Detect which cell encompasses the target text, then output its (X, Y) center coordinate. 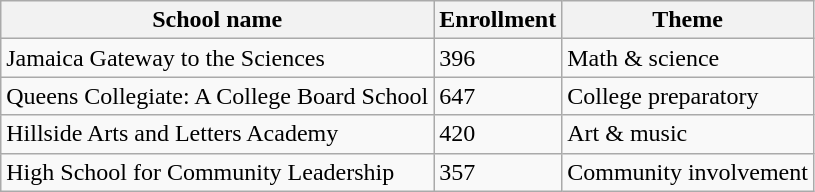
Hillside Arts and Letters Academy (218, 134)
College preparatory (688, 96)
Community involvement (688, 172)
Queens Collegiate: A College Board School (218, 96)
Jamaica Gateway to the Sciences (218, 58)
High School for Community Leadership (218, 172)
Math & science (688, 58)
647 (498, 96)
Theme (688, 20)
Enrollment (498, 20)
School name (218, 20)
396 (498, 58)
420 (498, 134)
Art & music (688, 134)
357 (498, 172)
